Scan for the cell matching the given text and deliver its (X, Y) coordinate at center. 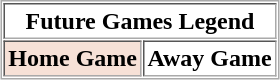
Home Game (73, 58)
Future Games Legend (140, 21)
Away Game (210, 58)
